Provide the (X, Y) coordinate of the cell's center where the given text is located.  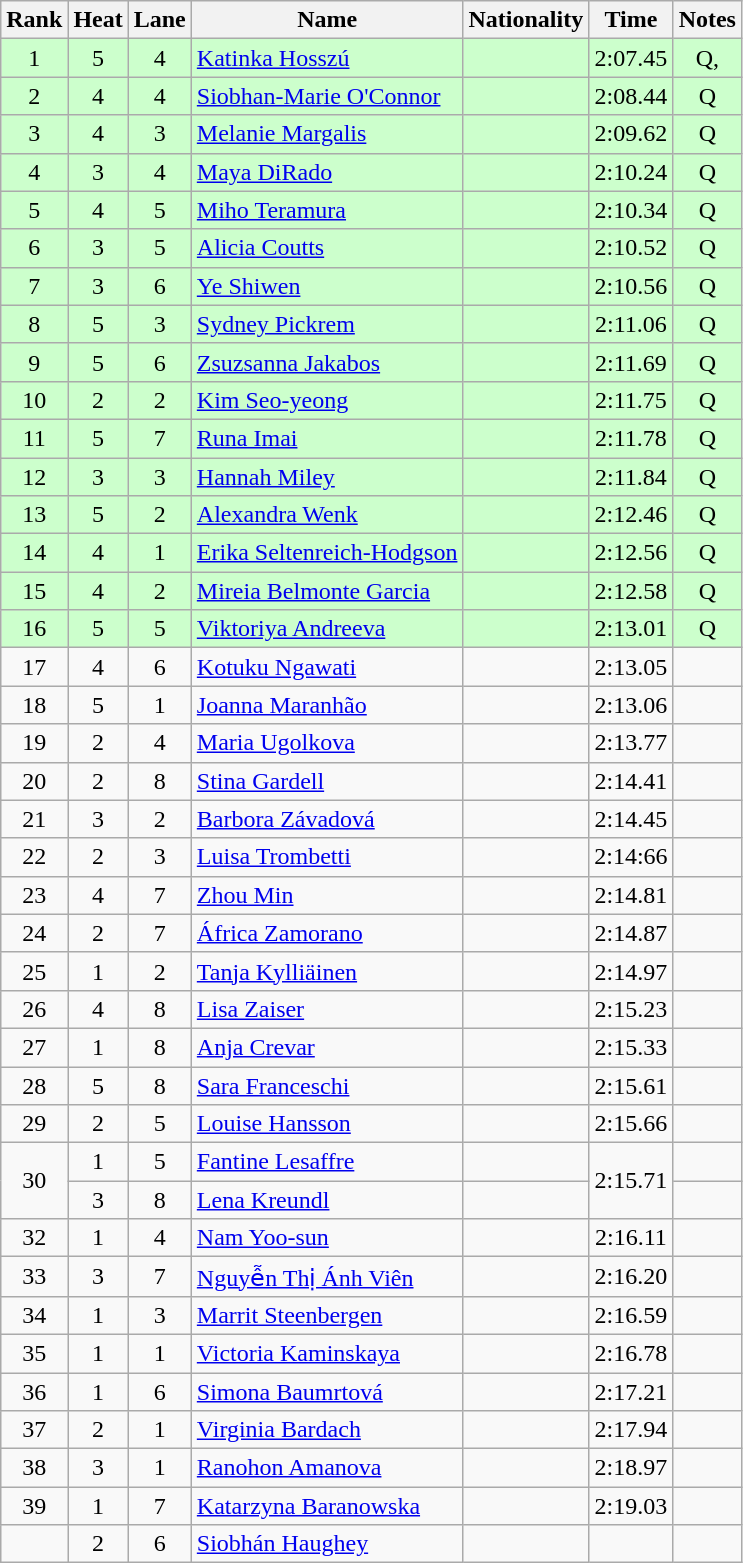
Erika Seltenreich-Hodgson (327, 553)
2:07.45 (631, 58)
38 (34, 1468)
12 (34, 477)
29 (34, 1124)
2:08.44 (631, 96)
Lena Kreundl (327, 1200)
Zsuzsanna Jakabos (327, 362)
Hannah Miley (327, 477)
39 (34, 1506)
2:19.03 (631, 1506)
14 (34, 553)
2:16.20 (631, 1277)
2:11.06 (631, 324)
2:16.78 (631, 1353)
28 (34, 1085)
2:11.69 (631, 362)
Sydney Pickrem (327, 324)
Nam Yoo-sun (327, 1238)
Luisa Trombetti (327, 857)
2:15.33 (631, 1047)
2:10.24 (631, 172)
Katinka Hosszú (327, 58)
Time (631, 20)
2:14:66 (631, 857)
2:09.62 (631, 134)
Maya DiRado (327, 172)
Kim Seo-yeong (327, 400)
Ranohon Amanova (327, 1468)
2:17.94 (631, 1430)
2:15.66 (631, 1124)
2:11.84 (631, 477)
2:14.41 (631, 781)
2:11.75 (631, 400)
2:16.59 (631, 1315)
Rank (34, 20)
Siobhán Haughey (327, 1544)
2:14.81 (631, 895)
Notes (707, 20)
2:13.01 (631, 629)
36 (34, 1391)
Ye Shiwen (327, 286)
Lisa Zaiser (327, 1009)
Melanie Margalis (327, 134)
2:18.97 (631, 1468)
Lane (160, 20)
Heat (98, 20)
10 (34, 400)
17 (34, 667)
18 (34, 705)
Kotuku Ngawati (327, 667)
2:15.23 (631, 1009)
África Zamorano (327, 933)
Tanja Kylliäinen (327, 971)
32 (34, 1238)
Katarzyna Baranowska (327, 1506)
Joanna Maranhão (327, 705)
Fantine Lesaffre (327, 1162)
2:14.87 (631, 933)
Virginia Bardach (327, 1430)
33 (34, 1277)
2:12.46 (631, 515)
9 (34, 362)
2:10.56 (631, 286)
Louise Hansson (327, 1124)
2:12.58 (631, 591)
2:15.71 (631, 1181)
20 (34, 781)
Q, (707, 58)
Miho Teramura (327, 210)
2:12.56 (631, 553)
2:13.06 (631, 705)
21 (34, 819)
Alicia Coutts (327, 248)
Mireia Belmonte Garcia (327, 591)
25 (34, 971)
30 (34, 1181)
2:14.97 (631, 971)
2:11.78 (631, 438)
35 (34, 1353)
22 (34, 857)
2:13.77 (631, 743)
2:14.45 (631, 819)
2:13.05 (631, 667)
2:15.61 (631, 1085)
19 (34, 743)
24 (34, 933)
15 (34, 591)
Zhou Min (327, 895)
Viktoriya Andreeva (327, 629)
Name (327, 20)
Sara Franceschi (327, 1085)
2:16.11 (631, 1238)
Victoria Kaminskaya (327, 1353)
Anja Crevar (327, 1047)
2:10.52 (631, 248)
Nationality (526, 20)
Marrit Steenbergen (327, 1315)
Runa Imai (327, 438)
26 (34, 1009)
Siobhan-Marie O'Connor (327, 96)
Barbora Závadová (327, 819)
27 (34, 1047)
Stina Gardell (327, 781)
Alexandra Wenk (327, 515)
13 (34, 515)
Simona Baumrtová (327, 1391)
Maria Ugolkova (327, 743)
2:10.34 (631, 210)
16 (34, 629)
23 (34, 895)
37 (34, 1430)
Nguyễn Thị Ánh Viên (327, 1277)
11 (34, 438)
2:17.21 (631, 1391)
34 (34, 1315)
